Provide the (X, Y) coordinate of the cell's center where the given text is located.  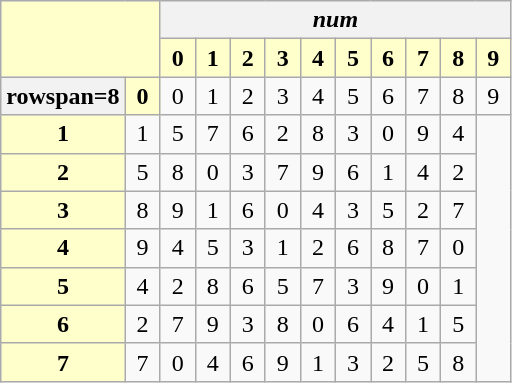
rowspan=8 (63, 96)
num (336, 20)
